Determine the [X, Y] coordinate at the center of the cell enclosing the given text.  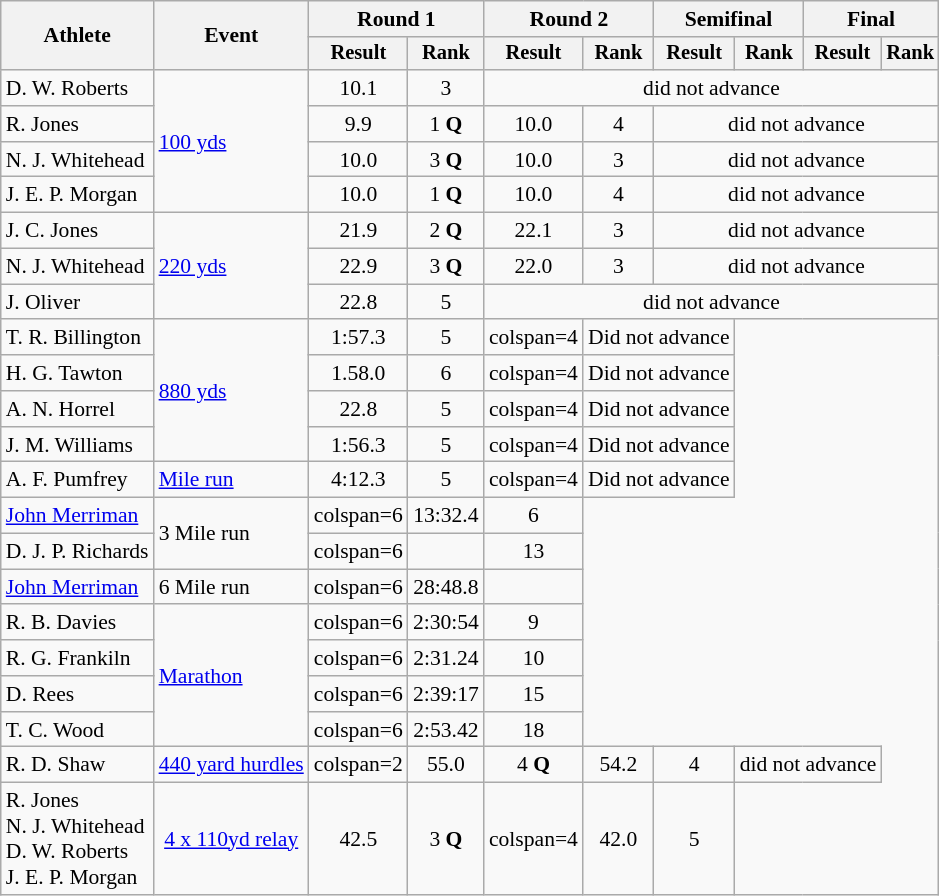
R. JonesN. J. WhiteheadD. W. RobertsJ. E. P. Morgan [78, 839]
T. C. Wood [78, 730]
28:48.8 [446, 587]
2:39:17 [446, 694]
6 Mile run [232, 587]
1.58.0 [358, 373]
22.0 [534, 267]
R. B. Davies [78, 623]
2 Q [446, 231]
Event [232, 36]
R. D. Shaw [78, 765]
D. J. P. Richards [78, 552]
4:12.3 [358, 480]
J. Oliver [78, 302]
22.1 [534, 231]
2:30:54 [446, 623]
220 yds [232, 266]
42.0 [618, 839]
A. N. Horrel [78, 409]
54.2 [618, 765]
2:31.24 [446, 658]
100 yds [232, 141]
55.0 [446, 765]
18 [534, 730]
H. G. Tawton [78, 373]
J. C. Jones [78, 231]
42.5 [358, 839]
Mile run [232, 480]
440 yard hurdles [232, 765]
J. E. P. Morgan [78, 195]
Round 1 [396, 19]
22.9 [358, 267]
4 Q [534, 765]
J. M. Williams [78, 445]
T. R. Billington [78, 338]
R. G. Frankiln [78, 658]
Athlete [78, 36]
9.9 [358, 124]
13:32.4 [446, 516]
10.1 [358, 88]
15 [534, 694]
2:53.42 [446, 730]
Marathon [232, 676]
Final [871, 19]
Semifinal [728, 19]
4 x 110yd relay [232, 839]
1:57.3 [358, 338]
21.9 [358, 231]
880 yds [232, 391]
D. Rees [78, 694]
10 [534, 658]
colspan=2 [358, 765]
Round 2 [569, 19]
3 Mile run [232, 534]
A. F. Pumfrey [78, 480]
1:56.3 [358, 445]
13 [534, 552]
R. Jones [78, 124]
D. W. Roberts [78, 88]
9 [534, 623]
